Extract the (X, Y) coordinate from the center of the cell holding the provided text.  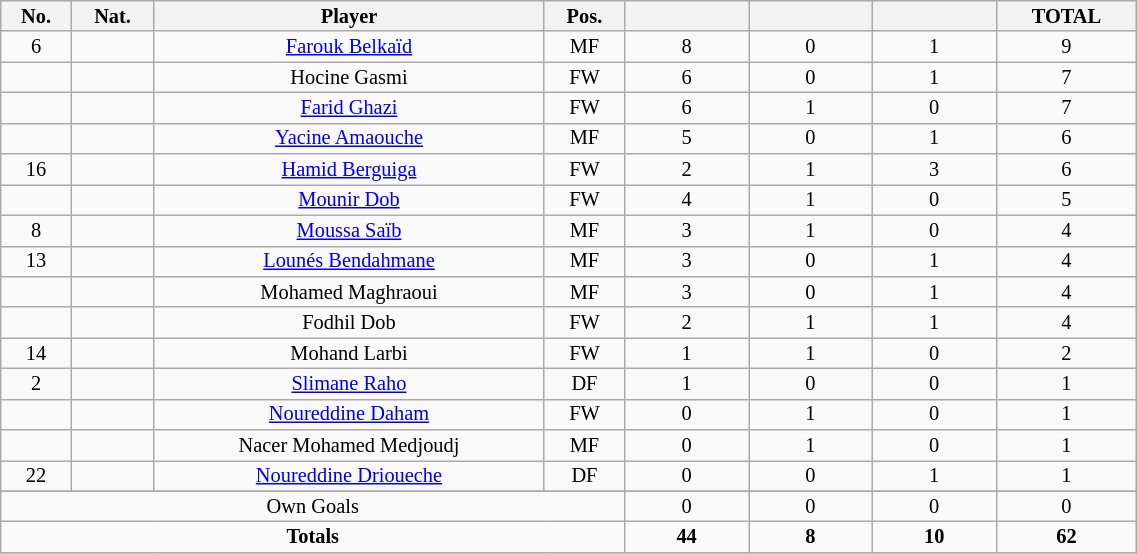
14 (36, 354)
16 (36, 170)
44 (687, 538)
13 (36, 262)
Hocine Gasmi (349, 78)
Mounir Dob (349, 200)
Fodhil Dob (349, 322)
Slimane Raho (349, 384)
Mohamed Maghraoui (349, 292)
22 (36, 476)
Noureddine Daham (349, 414)
Nat. (112, 16)
Farid Ghazi (349, 108)
Mohand Larbi (349, 354)
Nacer Mohamed Medjoudj (349, 446)
62 (1066, 538)
Totals (313, 538)
Lounés Bendahmane (349, 262)
No. (36, 16)
Player (349, 16)
Farouk Belkaïd (349, 46)
Yacine Amaouche (349, 138)
10 (934, 538)
Hamid Berguiga (349, 170)
Pos. (584, 16)
TOTAL (1066, 16)
9 (1066, 46)
Own Goals (313, 506)
Noureddine Drioueche (349, 476)
Moussa Saïb (349, 230)
